Find where the given text appears and provide that cell's center as [x, y] coordinate. 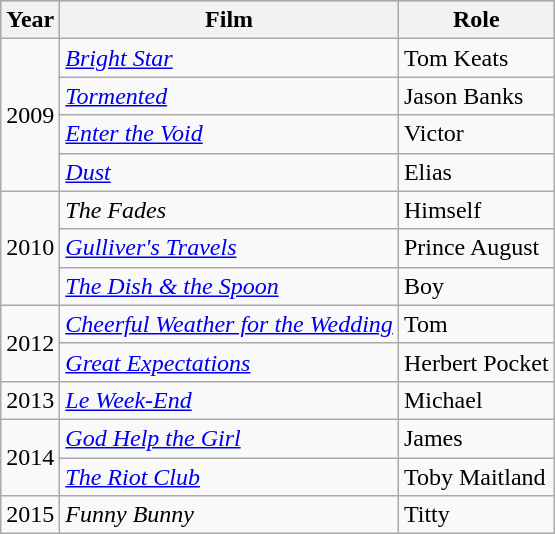
Tom [476, 324]
Dust [230, 172]
James [476, 438]
Elias [476, 172]
2014 [30, 457]
The Fades [230, 210]
Enter the Void [230, 134]
Prince August [476, 248]
Tom Keats [476, 58]
Titty [476, 515]
Michael [476, 400]
Himself [476, 210]
2013 [30, 400]
Funny Bunny [230, 515]
The Riot Club [230, 477]
Year [30, 20]
Gulliver's Travels [230, 248]
Great Expectations [230, 362]
The Dish & the Spoon [230, 286]
2012 [30, 343]
Tormented [230, 96]
Boy [476, 286]
Jason Banks [476, 96]
God Help the Girl [230, 438]
Bright Star [230, 58]
Herbert Pocket [476, 362]
Victor [476, 134]
Film [230, 20]
Le Week-End [230, 400]
2015 [30, 515]
Toby Maitland [476, 477]
Role [476, 20]
Cheerful Weather for the Wedding [230, 324]
2010 [30, 248]
2009 [30, 115]
